Scan for the cell matching the given text and deliver its [x, y] coordinate at center. 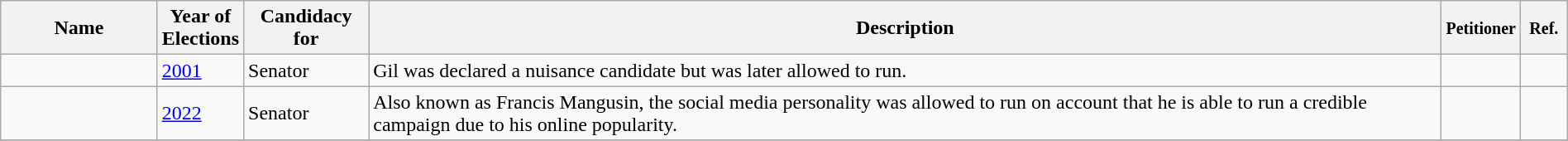
2022 [200, 113]
2001 [200, 70]
Description [905, 28]
Name [79, 28]
Petitioner [1480, 28]
Year of Elections [200, 28]
Ref. [1543, 28]
Gil was declared a nuisance candidate but was later allowed to run. [905, 70]
Candidacy for [306, 28]
